From the cell containing the given text, extract its center point as (X, Y) coordinate. 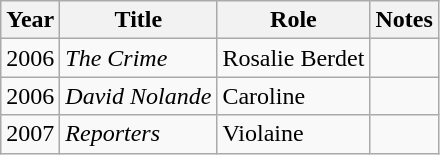
Title (138, 20)
Year (30, 20)
Caroline (294, 96)
David Nolande (138, 96)
Role (294, 20)
2007 (30, 134)
Violaine (294, 134)
Notes (404, 20)
Reporters (138, 134)
Rosalie Berdet (294, 58)
The Crime (138, 58)
